Provide the [x, y] coordinate of the cell's center where the given text is located.  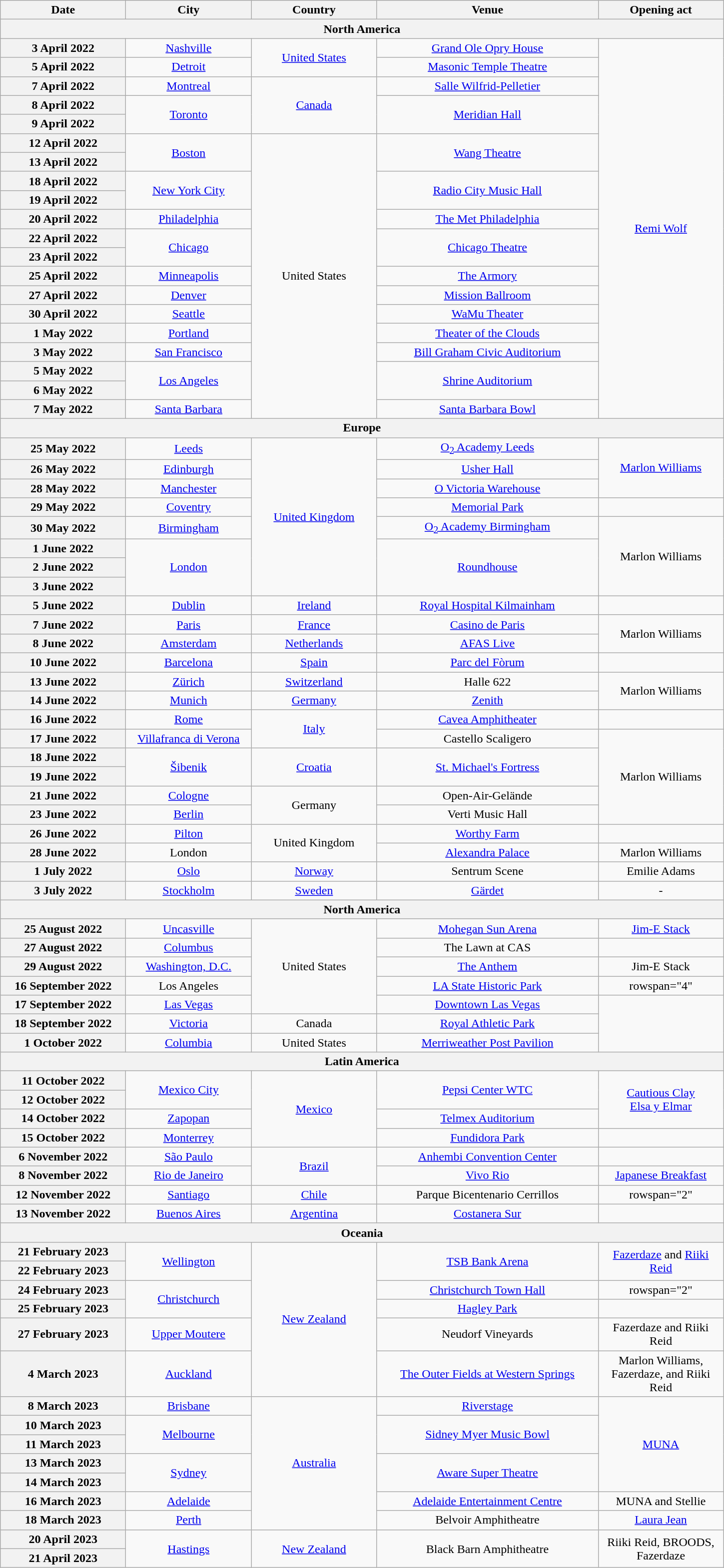
10 June 2022 [63, 662]
Portland [189, 333]
Sydney [189, 1473]
The Met Philadelphia [488, 219]
17 June 2022 [63, 739]
Telmex Auditorium [488, 1119]
Theater of the Clouds [488, 333]
Belvoir Amphitheatre [488, 1520]
12 April 2022 [63, 143]
Norway [314, 871]
New York City [189, 190]
Chicago Theatre [488, 248]
21 April 2023 [63, 1558]
8 June 2022 [63, 643]
Sidney Myer Music Bowl [488, 1435]
The Outer Fields at Western Springs [488, 1374]
25 February 2023 [63, 1309]
29 May 2022 [63, 507]
Cautious ClayElsa y Elmar [661, 1100]
18 June 2022 [63, 758]
Australia [314, 1463]
27 April 2022 [63, 295]
17 September 2022 [63, 1005]
Spain [314, 662]
Nashville [189, 48]
12 November 2022 [63, 1194]
Royal Athletic Park [488, 1024]
O2 Academy Leeds [488, 448]
13 June 2022 [63, 682]
Japanese Breakfast [661, 1176]
O Victoria Warehouse [488, 488]
Barcelona [189, 662]
21 February 2023 [63, 1251]
15 October 2022 [63, 1138]
Birmingham [189, 528]
13 April 2022 [63, 162]
Coventry [189, 507]
14 October 2022 [63, 1119]
1 October 2022 [63, 1043]
Perth [189, 1520]
11 March 2023 [63, 1444]
2 June 2022 [63, 567]
Masonic Temple Theatre [488, 67]
Victoria [189, 1024]
Rome [189, 720]
7 June 2022 [63, 624]
8 April 2022 [63, 105]
Edinburgh [189, 469]
O2 Academy Birmingham [488, 528]
14 March 2023 [63, 1482]
Downtown Las Vegas [488, 1005]
Merriweather Post Pavilion [488, 1043]
19 June 2022 [63, 777]
Casino de Paris [488, 624]
16 March 2023 [63, 1501]
Chicago [189, 248]
Sweden [314, 890]
20 April 2022 [63, 219]
18 March 2023 [63, 1520]
LA State Historic Park [488, 985]
Worthy Farm [488, 833]
7 May 2022 [63, 409]
5 June 2022 [63, 605]
Washington, D.C. [189, 966]
Christchurch [189, 1299]
13 March 2023 [63, 1463]
Santa Barbara Bowl [488, 409]
30 April 2022 [63, 314]
Riiki Reid, BROODS, Fazerdaze [661, 1549]
Ireland [314, 605]
Riverstage [488, 1406]
Las Vegas [189, 1005]
3 June 2022 [63, 586]
Boston [189, 152]
The Lawn at CAS [488, 947]
12 October 2022 [63, 1100]
10 March 2023 [63, 1425]
Bill Graham Civic Auditorium [488, 352]
Zapopan [189, 1119]
The Anthem [488, 966]
Zürich [189, 682]
Laura Jean [661, 1520]
Castello Scaligero [488, 739]
Berlin [189, 814]
Grand Ole Opry House [488, 48]
11 October 2022 [63, 1081]
13 November 2022 [63, 1213]
3 April 2022 [63, 48]
Columbia [189, 1043]
Cavea Amphitheater [488, 720]
Europe [362, 428]
Date [63, 10]
19 April 2022 [63, 200]
Italy [314, 729]
Wang Theatre [488, 152]
Rio de Janeiro [189, 1176]
Adelaide Entertainment Centre [488, 1501]
Cologne [189, 795]
Remi Wolf [661, 229]
6 May 2022 [63, 390]
Neudorf Vineyards [488, 1334]
Aware Super Theatre [488, 1473]
Argentina [314, 1213]
Roundhouse [488, 567]
29 August 2022 [63, 966]
Usher Hall [488, 469]
5 April 2022 [63, 67]
Anhembi Convention Center [488, 1157]
City [189, 10]
18 April 2022 [63, 181]
16 June 2022 [63, 720]
3 July 2022 [63, 890]
Open-Air-Gelände [488, 795]
Switzerland [314, 682]
- [661, 890]
5 May 2022 [63, 371]
Auckland [189, 1374]
Šibenik [189, 767]
Leeds [189, 448]
Monterrey [189, 1138]
Toronto [189, 114]
Denver [189, 295]
Detroit [189, 67]
São Paulo [189, 1157]
Hagley Park [488, 1309]
Oceania [362, 1232]
The Armory [488, 276]
Netherlands [314, 643]
Stockholm [189, 890]
22 April 2022 [63, 238]
Paris [189, 624]
22 February 2023 [63, 1270]
Zenith [488, 701]
Marlon Williams, Fazerdaze, and Riiki Reid [661, 1374]
Alexandra Palace [488, 852]
20 April 2023 [63, 1539]
Brisbane [189, 1406]
8 March 2023 [63, 1406]
France [314, 624]
4 March 2023 [63, 1374]
Mohegan Sun Arena [488, 928]
24 February 2023 [63, 1290]
St. Michael's Fortress [488, 767]
Dublin [189, 605]
San Francisco [189, 352]
TSB Bank Arena [488, 1261]
Pilton [189, 833]
Minneapolis [189, 276]
26 June 2022 [63, 833]
7 April 2022 [63, 86]
30 May 2022 [63, 528]
Croatia [314, 767]
25 April 2022 [63, 276]
Amsterdam [189, 643]
21 June 2022 [63, 795]
Montreal [189, 86]
Upper Moutere [189, 1334]
AFAS Live [488, 643]
Hastings [189, 1549]
Latin America [362, 1062]
Costanera Sur [488, 1213]
18 September 2022 [63, 1024]
9 April 2022 [63, 124]
Halle 622 [488, 682]
Parc del Fòrum [488, 662]
Melbourne [189, 1435]
6 November 2022 [63, 1157]
Meridian Hall [488, 114]
Radio City Music Hall [488, 190]
Columbus [189, 947]
Buenos Aires [189, 1213]
27 February 2023 [63, 1334]
WaMu Theater [488, 314]
Gärdet [488, 890]
Country [314, 10]
1 July 2022 [63, 871]
Shrine Auditorium [488, 381]
Philadelphia [189, 219]
Villafranca di Verona [189, 739]
Royal Hospital Kilmainham [488, 605]
Manchester [189, 488]
Wellington [189, 1261]
Munich [189, 701]
26 May 2022 [63, 469]
Sentrum Scene [488, 871]
Memorial Park [488, 507]
Christchurch Town Hall [488, 1290]
27 August 2022 [63, 947]
25 August 2022 [63, 928]
Mexico City [189, 1090]
Pepsi Center WTC [488, 1090]
Black Barn Amphitheatre [488, 1549]
Verti Music Hall [488, 814]
Uncasville [189, 928]
Emilie Adams [661, 871]
Santiago [189, 1194]
14 June 2022 [63, 701]
Oslo [189, 871]
Venue [488, 10]
1 June 2022 [63, 548]
Salle Wilfrid-Pelletier [488, 86]
23 April 2022 [63, 257]
Adelaide [189, 1501]
28 May 2022 [63, 488]
Vivo Rio [488, 1176]
Seattle [189, 314]
Parque Bicentenario Cerrillos [488, 1194]
3 May 2022 [63, 352]
rowspan="4" [661, 985]
MUNA [661, 1444]
Santa Barbara [189, 409]
Brazil [314, 1166]
25 May 2022 [63, 448]
Chile [314, 1194]
28 June 2022 [63, 852]
Fundidora Park [488, 1138]
Mission Ballroom [488, 295]
Mexico [314, 1109]
1 May 2022 [63, 333]
23 June 2022 [63, 814]
Opening act [661, 10]
16 September 2022 [63, 985]
MUNA and Stellie [661, 1501]
8 November 2022 [63, 1176]
